Scan for the cell matching the given text and deliver its (X, Y) coordinate at center. 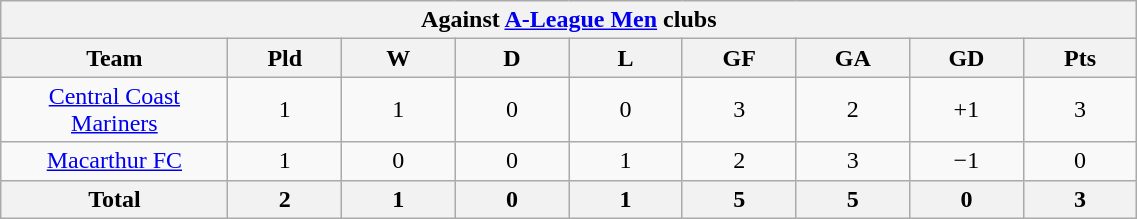
Pld (285, 58)
W (399, 58)
Team (114, 58)
Macarthur FC (114, 161)
Total (114, 199)
GA (853, 58)
Central Coast Mariners (114, 110)
Against A-League Men clubs (569, 20)
GF (739, 58)
D (512, 58)
+1 (967, 110)
GD (967, 58)
−1 (967, 161)
L (626, 58)
Pts (1080, 58)
